Return [X, Y] of the center of cell containing provided text 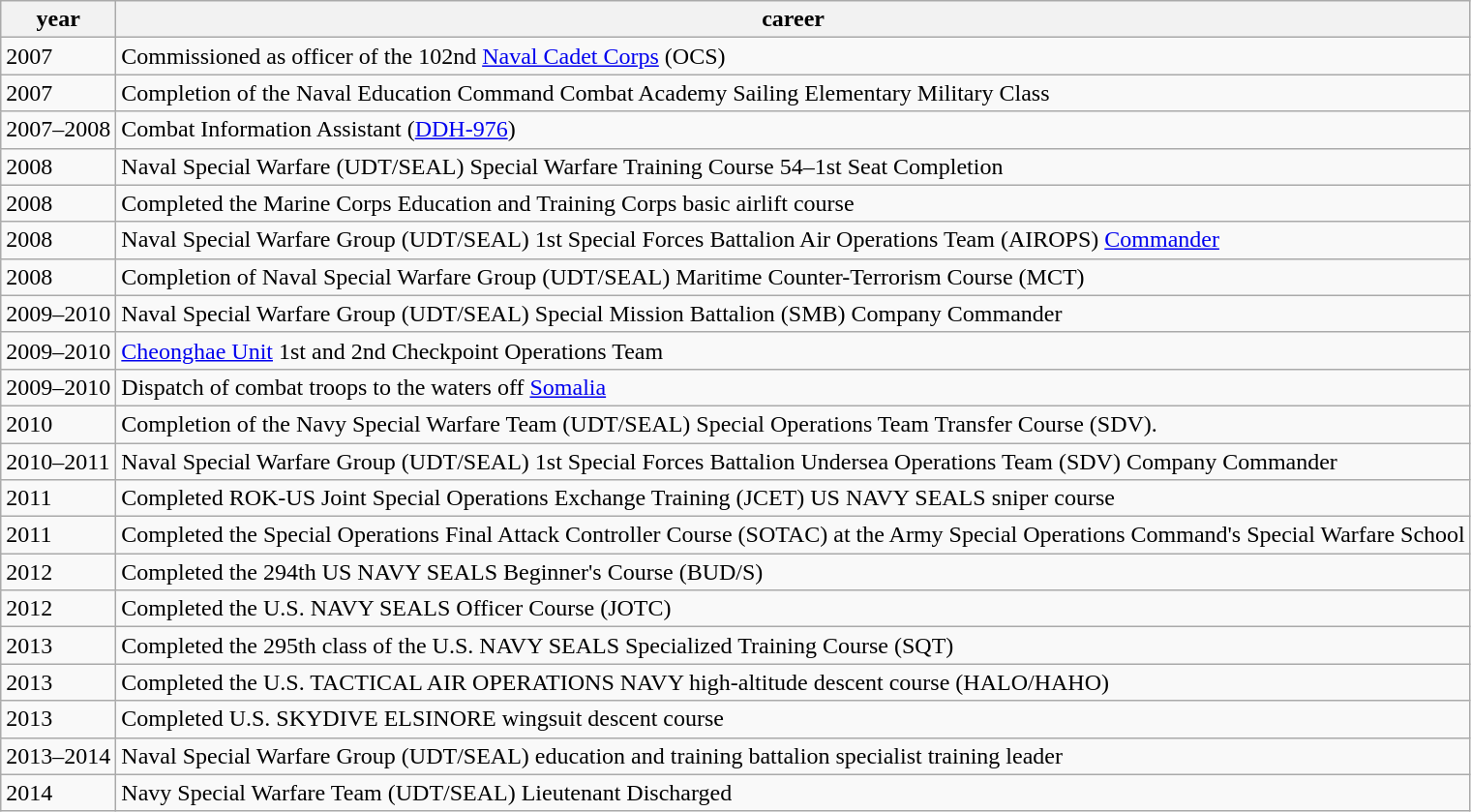
career [794, 19]
year [58, 19]
Completed ROK-US Joint Special Operations Exchange Training (JCET) US NAVY SEALS sniper course [794, 498]
2010–2011 [58, 462]
Dispatch of combat troops to the waters off Somalia [794, 387]
Naval Special Warfare Group (UDT/SEAL) 1st Special Forces Battalion Undersea Operations Team (SDV) Company Commander [794, 462]
Completed the 295th class of the U.S. NAVY SEALS Specialized Training Course (SQT) [794, 646]
Completion of Naval Special Warfare Group (UDT/SEAL) Maritime Counter-Terrorism Course (MCT) [794, 277]
Completed the Marine Corps Education and Training Corps basic airlift course [794, 203]
Naval Special Warfare Group (UDT/SEAL) 1st Special Forces Battalion Air Operations Team (AIROPS) Commander [794, 240]
Navy Special Warfare Team (UDT/SEAL) Lieutenant Discharged [794, 793]
Naval Special Warfare Group (UDT/SEAL) Special Mission Battalion (SMB) Company Commander [794, 314]
Cheonghae Unit 1st and 2nd Checkpoint Operations Team [794, 350]
Completion of the Naval Education Command Combat Academy Sailing Elementary Military Class [794, 93]
Completed the U.S. TACTICAL AIR OPERATIONS NAVY high-altitude descent course (HALO/HAHO) [794, 682]
2014 [58, 793]
Completion of the Navy Special Warfare Team (UDT/SEAL) Special Operations Team Transfer Course (SDV). [794, 424]
Naval Special Warfare Group (UDT/SEAL) education and training battalion specialist training leader [794, 756]
Completed the 294th US NAVY SEALS Beginner's Course (BUD/S) [794, 572]
Commissioned as officer of the 102nd Naval Cadet Corps (OCS) [794, 56]
Completed the Special Operations Final Attack Controller Course (SOTAC) at the Army Special Operations Command's Special Warfare School [794, 535]
Naval Special Warfare (UDT/SEAL) Special Warfare Training Course 54–1st Seat Completion [794, 166]
2010 [58, 424]
Completed the U.S. NAVY SEALS Officer Course (JOTC) [794, 609]
2007–2008 [58, 130]
Combat Information Assistant (DDH-976) [794, 130]
2013–2014 [58, 756]
Completed U.S. SKYDIVE ELSINORE wingsuit descent course [794, 719]
